From the cell containing the given text, extract its center point as [X, Y] coordinate. 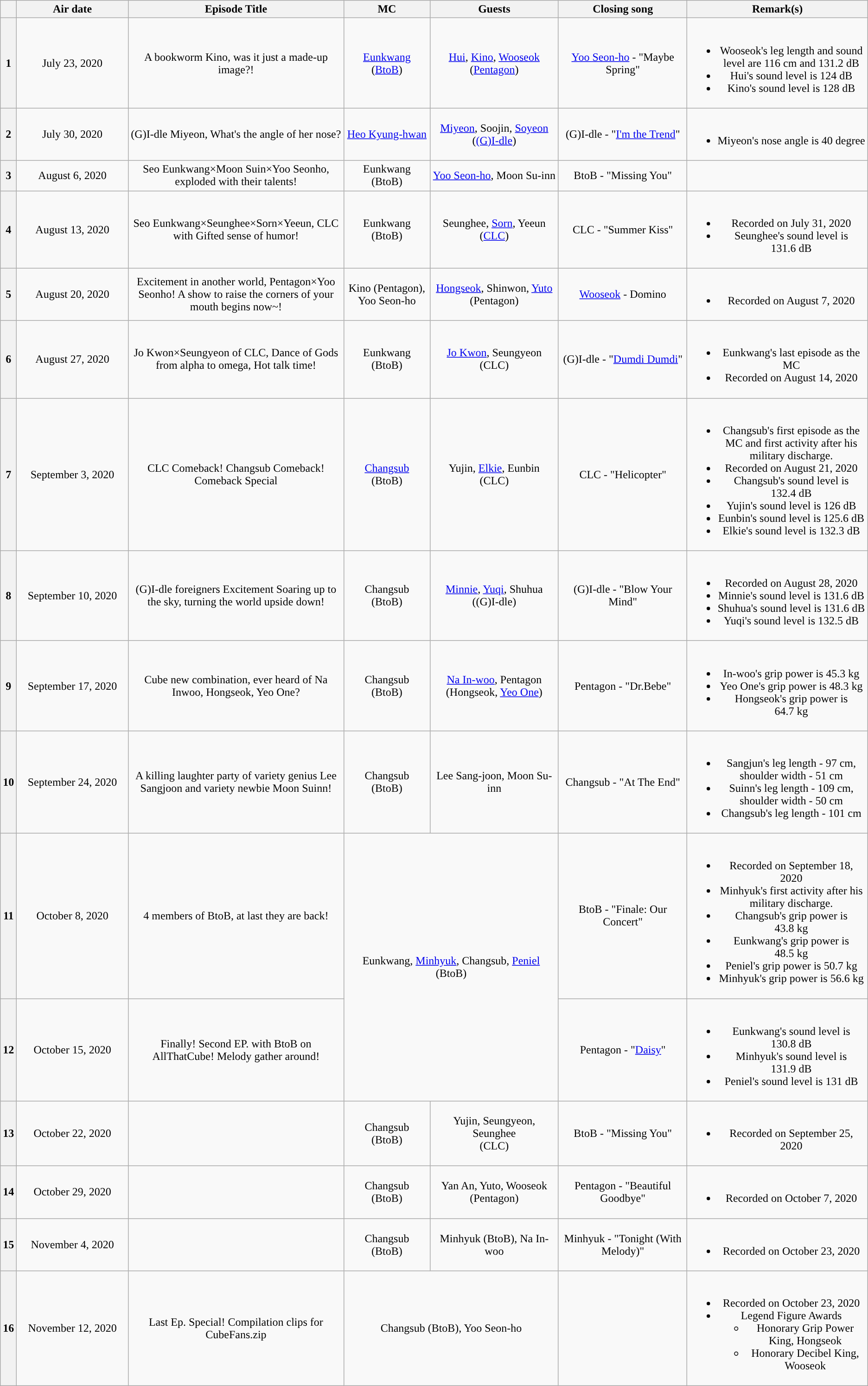
September 3, 2020 [72, 474]
Jo Kwon, Seungyeon (CLC) [494, 359]
Closing song [622, 9]
July 23, 2020 [72, 63]
Eunkwang's last episode as the MCRecorded on August 14, 2020 [777, 359]
Changsub - "At The End" [622, 782]
CLC - "Helicopter" [622, 474]
Na In-woo, Pentagon (Hongseok, Yeo One) [494, 686]
Seo Eunkwang×Moon Suin×Yoo Seonho, exploded with their talents! [236, 175]
CLC Comeback! Changsub Comeback! Comeback Special [236, 474]
9 [8, 686]
Episode Title [236, 9]
Recorded on September 25, 2020 [777, 1134]
12 [8, 1049]
Eunkwang's sound level is 130.8 dBMinhyuk's sound level is 131.9 dBPeniel's sound level is 131 dB [777, 1049]
(G)I-dle - "Blow Your Mind" [622, 596]
Yujin, Seungyeon, Seunghee (CLC) [494, 1134]
Minhyuk - "Tonight (With Melody)" [622, 1245]
3 [8, 175]
Cube new combination, ever heard of Na Inwoo, Hongseok, Yeo One? [236, 686]
Seunghee, Sorn, Yeeun (CLC) [494, 229]
Wooseok's leg length and sound level are 116 cm and 131.2 dBHui's sound level is 124 dBKino's sound level is 128 dB [777, 63]
10 [8, 782]
Finally! Second EP. with BtoB on AllThatCube! Melody gather around! [236, 1049]
Air date [72, 9]
1 [8, 63]
15 [8, 1245]
Sangjun's leg length - 97 cm, shoulder width - 51 cmSuinn's leg length - 109 cm, shoulder width - 50 cmChangsub's leg length - 101 cm [777, 782]
Lee Sang-joon, Moon Su-inn [494, 782]
(G)I-dle - "I'm the Trend" [622, 135]
October 22, 2020 [72, 1134]
A bookworm Kino, was it just a made-up image?! [236, 63]
Changsub (BtoB), Yoo Seon-ho [452, 1328]
August 6, 2020 [72, 175]
September 24, 2020 [72, 782]
Recorded on July 31, 2020Seunghee's sound level is 131.6 dB [777, 229]
13 [8, 1134]
Pentagon - "Daisy" [622, 1049]
A killing laughter party of variety genius Lee Sangjoon and variety newbie Moon Suinn! [236, 782]
October 15, 2020 [72, 1049]
August 13, 2020 [72, 229]
Recorded on October 23, 2020 [777, 1245]
Miyeon, Soojin, Soyeon((G)I-dle) [494, 135]
(G)I-dle foreigners Excitement Soaring up to the sky, turning the world upside down! [236, 596]
BtoB - "Finale: Our Concert" [622, 916]
October 29, 2020 [72, 1192]
CLC - "Summer Kiss" [622, 229]
8 [8, 596]
(G)I-dle Miyeon, What's the angle of her nose? [236, 135]
August 27, 2020 [72, 359]
16 [8, 1328]
Seo Eunkwang×Seunghee×Sorn×Yeeun, CLC with Gifted sense of humor! [236, 229]
Hui, Kino, Wooseok (Pentagon) [494, 63]
Remark(s) [777, 9]
November 4, 2020 [72, 1245]
Minhyuk (BtoB), Na In-woo [494, 1245]
Excitement in another world, Pentagon×Yoo Seonho! A show to raise the corners of your mouth begins now~! [236, 294]
Yoo Seon-ho, Moon Su-inn [494, 175]
6 [8, 359]
(G)I-dle - "Dumdi Dumdi" [622, 359]
11 [8, 916]
September 10, 2020 [72, 596]
August 20, 2020 [72, 294]
Guests [494, 9]
2 [8, 135]
Recorded on August 7, 2020 [777, 294]
Last Ep. Special! Compilation clips for CubeFans.zip [236, 1328]
Hongseok, Shinwon, Yuto (Pentagon) [494, 294]
Recorded on October 23, 2020Legend Figure AwardsHonorary Grip Power King, HongseokHonorary Decibel King, Wooseok [777, 1328]
Eunkwang, Minhyuk, Changsub, Peniel(BtoB) [452, 967]
Wooseok - Domino [622, 294]
November 12, 2020 [72, 1328]
4 members of BtoB, at last they are back! [236, 916]
Miyeon's nose angle is 40 degree [777, 135]
5 [8, 294]
Pentagon - "Beautiful Goodbye" [622, 1192]
Yoo Seon-ho - "Maybe Spring" [622, 63]
7 [8, 474]
Recorded on August 28, 2020Minnie's sound level is 131.6 dBShuhua's sound level is 131.6 dBYuqi's sound level is 132.5 dB [777, 596]
Yujin, Elkie, Eunbin (CLC) [494, 474]
MC [387, 9]
Recorded on October 7, 2020 [777, 1192]
October 8, 2020 [72, 916]
July 30, 2020 [72, 135]
Heo Kyung-hwan [387, 135]
Kino (Pentagon), Yoo Seon-ho [387, 294]
September 17, 2020 [72, 686]
Minnie, Yuqi, Shuhua ((G)I-dle) [494, 596]
Yan An, Yuto, Wooseok (Pentagon) [494, 1192]
In-woo's grip power is 45.3 kgYeo One's grip power is 48.3 kgHongseok's grip power is 64.7 kg [777, 686]
14 [8, 1192]
4 [8, 229]
Pentagon - "Dr.Bebe" [622, 686]
Jo Kwon×Seungyeon of CLC, Dance of Gods from alpha to omega, Hot talk time! [236, 359]
